Detect which cell encompasses the target text, then output its (X, Y) center coordinate. 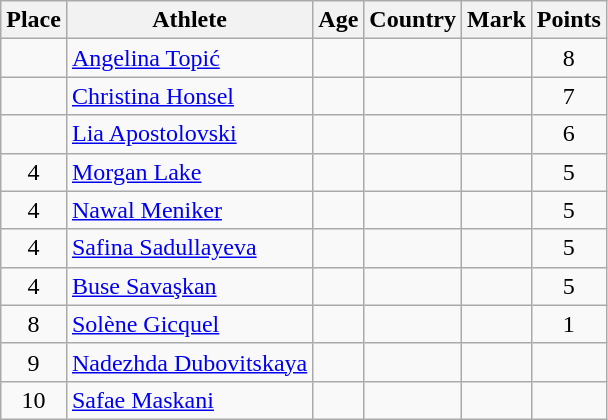
Safina Sadullayeva (189, 248)
Buse Savaşkan (189, 286)
6 (568, 134)
Nawal Meniker (189, 210)
Country (413, 20)
Safae Maskani (189, 400)
1 (568, 324)
10 (34, 400)
Lia Apostolovski (189, 134)
Morgan Lake (189, 172)
Nadezhda Dubovitskaya (189, 362)
Angelina Topić (189, 58)
Athlete (189, 20)
Points (568, 20)
Place (34, 20)
Christina Honsel (189, 96)
Solène Gicquel (189, 324)
9 (34, 362)
Age (338, 20)
Mark (497, 20)
7 (568, 96)
